Locate the cell with the specified text and output its [X, Y] center coordinate. 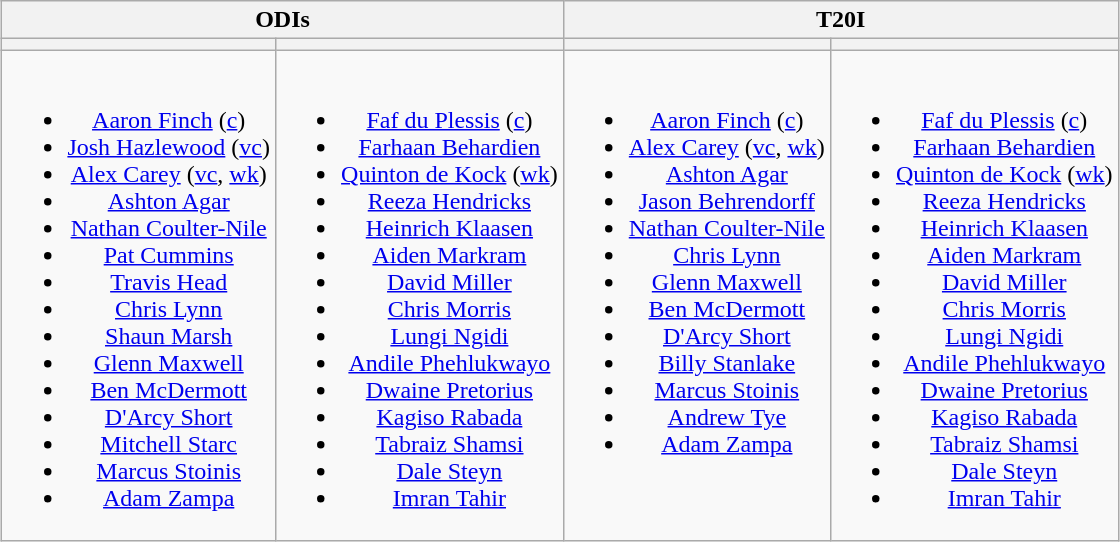
T20I [840, 20]
ODIs [282, 20]
